Return (X, Y) of the center of cell containing provided text 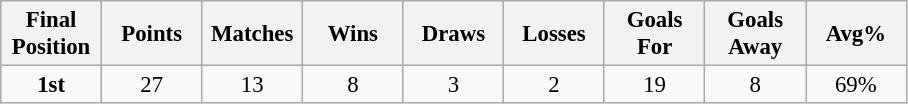
Final Position (52, 34)
19 (654, 85)
13 (252, 85)
Avg% (856, 34)
Wins (354, 34)
1st (52, 85)
Draws (454, 34)
Goals Away (756, 34)
69% (856, 85)
2 (554, 85)
3 (454, 85)
Losses (554, 34)
Points (152, 34)
27 (152, 85)
Matches (252, 34)
Goals For (654, 34)
